Detect which cell encompasses the target text, then output its (X, Y) center coordinate. 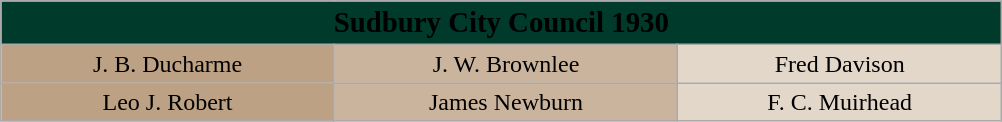
Sudbury City Council 1930 (502, 23)
J. B. Ducharme (168, 64)
Fred Davison (840, 64)
J. W. Brownlee (506, 64)
Leo J. Robert (168, 102)
James Newburn (506, 102)
F. C. Muirhead (840, 102)
